Search for the cell housing the specified text and yield its [X, Y] center coordinate. 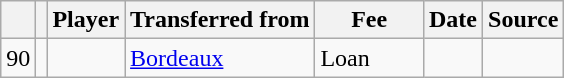
Source [524, 20]
Date [452, 20]
Fee [370, 20]
Bordeaux [220, 58]
90 [18, 58]
Transferred from [220, 20]
Loan [370, 58]
Player [86, 20]
